From the cell containing the given text, extract its center point as [x, y] coordinate. 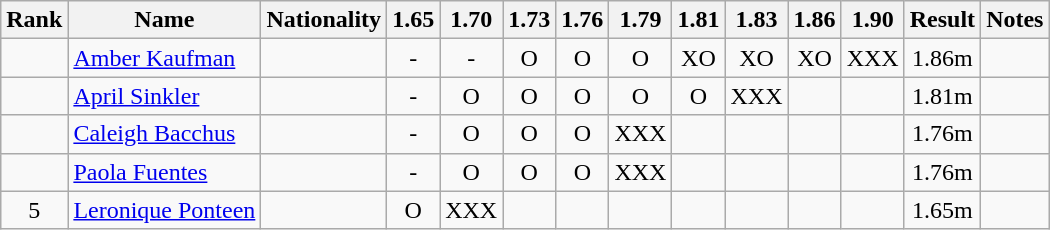
1.86 [814, 20]
April Sinkler [164, 96]
Leronique Ponteen [164, 210]
Amber Kaufman [164, 58]
Result [942, 20]
Name [164, 20]
1.76 [582, 20]
1.83 [756, 20]
1.65 [414, 20]
1.86m [942, 58]
1.81 [698, 20]
5 [34, 210]
Paola Fuentes [164, 172]
1.90 [872, 20]
Notes [1015, 20]
1.65m [942, 210]
Nationality [324, 20]
1.73 [530, 20]
1.70 [472, 20]
Caleigh Bacchus [164, 134]
Rank [34, 20]
1.81m [942, 96]
1.79 [640, 20]
